Provide the (X, Y) coordinate of the cell's center where the given text is located.  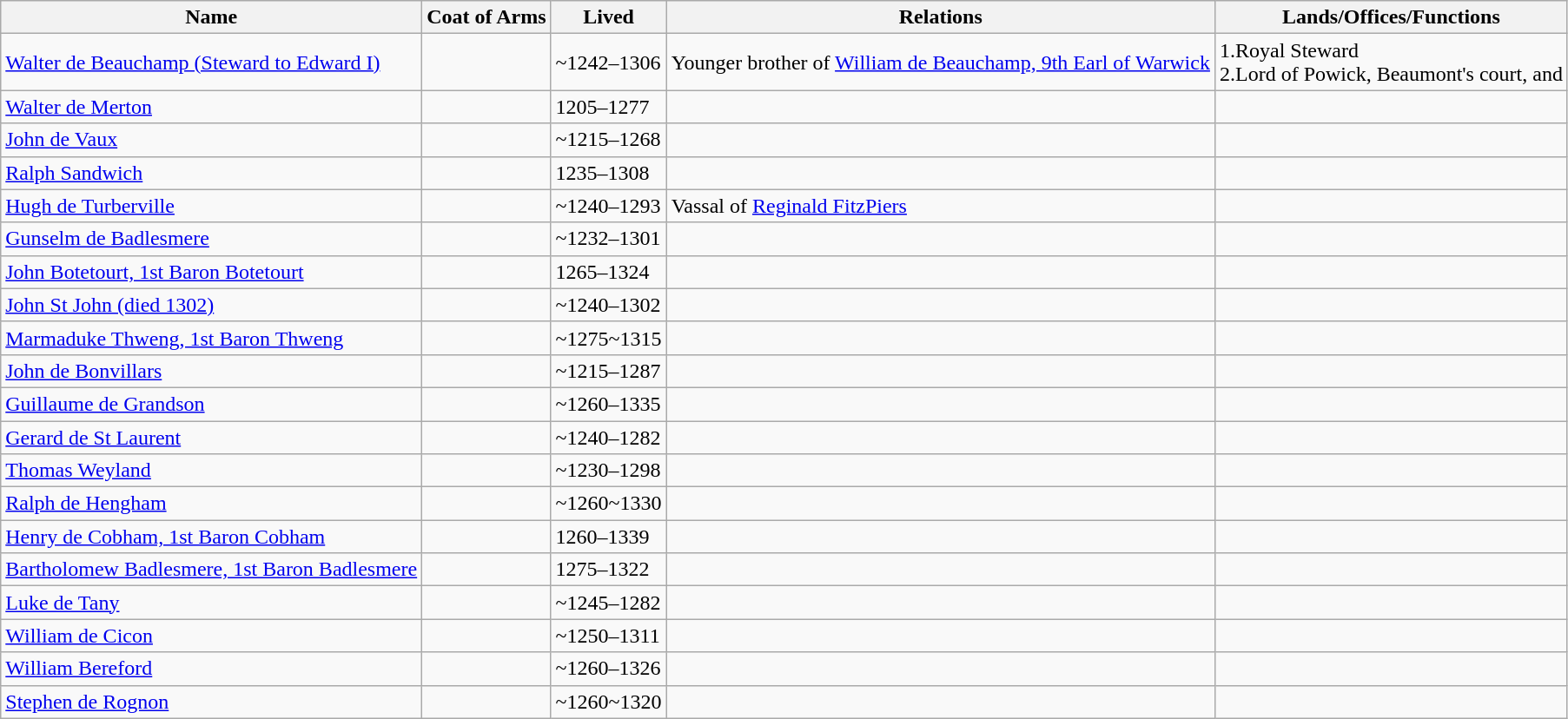
Lived (608, 17)
~1260–1326 (608, 669)
William de Cicon (212, 636)
~1232–1301 (608, 239)
~1215–1287 (608, 371)
Lands/Offices/Functions (1391, 17)
Marmaduke Thweng, 1st Baron Thweng (212, 338)
Gerard de St Laurent (212, 437)
John de Bonvillars (212, 371)
Coat of Arms (486, 17)
John Botetourt, 1st Baron Botetourt (212, 272)
Stephen de Rognon (212, 702)
Luke de Tany (212, 603)
Hugh de Turberville (212, 206)
Henry de Cobham, 1st Baron Cobham (212, 537)
~1240–1293 (608, 206)
Gunselm de Badlesmere (212, 239)
1205–1277 (608, 107)
~1260~1330 (608, 504)
1265–1324 (608, 272)
William Bereford (212, 669)
Ralph Sandwich (212, 173)
John de Vaux (212, 140)
Vassal of Reginald FitzPiers (940, 206)
1.Royal Steward2.Lord of Powick, Beaumont's court, and (1391, 63)
Guillaume de Grandson (212, 404)
Walter de Merton (212, 107)
Younger brother of William de Beauchamp, 9th Earl of Warwick (940, 63)
~1240–1282 (608, 437)
1235–1308 (608, 173)
~1275~1315 (608, 338)
Relations (940, 17)
~1260–1335 (608, 404)
Name (212, 17)
John St John (died 1302) (212, 305)
Thomas Weyland (212, 471)
~1240–1302 (608, 305)
1275–1322 (608, 570)
Bartholomew Badlesmere, 1st Baron Badlesmere (212, 570)
~1242–1306 (608, 63)
~1215–1268 (608, 140)
Walter de Beauchamp (Steward to Edward I) (212, 63)
1260–1339 (608, 537)
~1245–1282 (608, 603)
~1260~1320 (608, 702)
~1250–1311 (608, 636)
~1230–1298 (608, 471)
Ralph de Hengham (212, 504)
